Locate the cell with the specified text and output its (x, y) center coordinate. 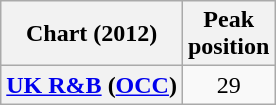
Chart (2012) (92, 34)
UK R&B (OCC) (92, 85)
29 (228, 85)
Peakposition (228, 34)
